Return (x, y) of the center of cell containing provided text 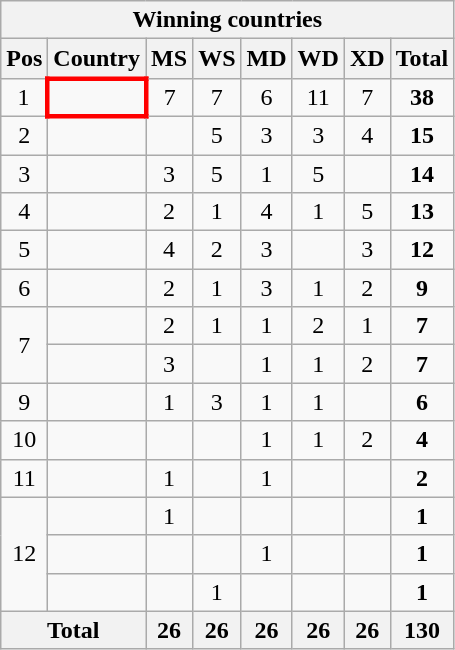
38 (422, 97)
13 (422, 212)
MD (266, 59)
15 (422, 135)
Winning countries (228, 20)
WD (318, 59)
Country (97, 59)
XD (367, 59)
10 (24, 440)
Pos (24, 59)
130 (422, 630)
MS (170, 59)
WS (217, 59)
14 (422, 173)
